Provide the (X, Y) coordinate of the cell's center where the given text is located.  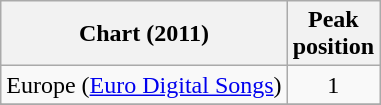
Chart (2011) (144, 34)
Europe (Euro Digital Songs) (144, 85)
1 (333, 85)
Peakposition (333, 34)
